Capture the cell that displays the provided text and extract its (X, Y) central coordinate. 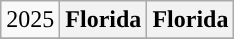
2025 (30, 20)
